Return the [x, y] coordinate for the center point of the cell that contains the specified text.  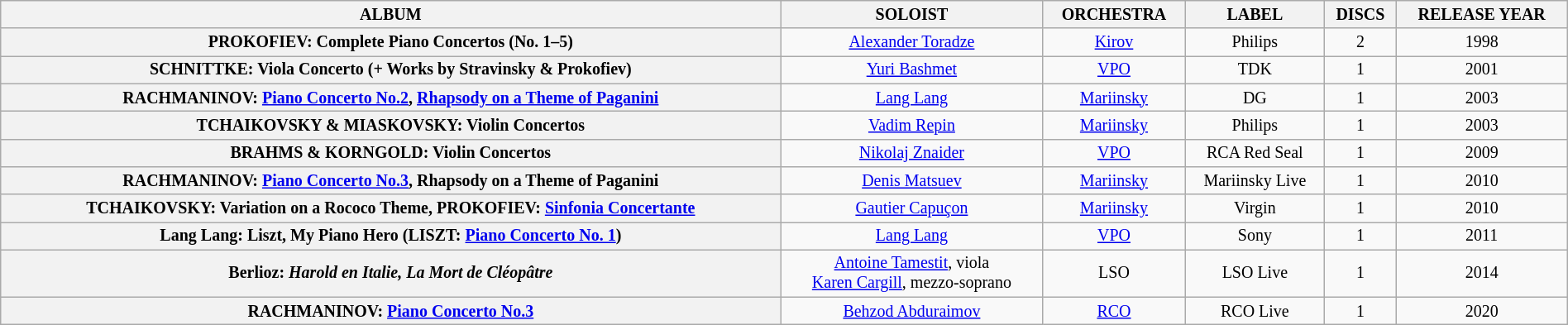
LABEL [1255, 15]
2020 [1482, 311]
Vadim Repin [911, 126]
RELEASE YEAR [1482, 15]
TCHAIKOVSKY: Variation on a Rococo Theme, PROKOFIEV: Sinfonia Concertante [390, 208]
ORCHESTRA [1114, 15]
Sony [1255, 237]
DISCS [1360, 15]
Mariinsky Live [1255, 180]
Nikolaj Znaider [911, 152]
Alexander Toradze [911, 43]
TCHAIKOVSKY & MIASKOVSKY: Violin Concertos [390, 126]
RCA Red Seal [1255, 152]
PROKOFIEV: Complete Piano Concertos (No. 1–5) [390, 43]
Yuri Bashmet [911, 69]
SOLOIST [911, 15]
Behzod Abduraimov [911, 311]
RACHMANINOV: Piano Concerto No.3 [390, 311]
RCO Live [1255, 311]
Gautier Capuçon [911, 208]
2 [1360, 43]
ALBUM [390, 15]
LSO Live [1255, 273]
Virgin [1255, 208]
TDK [1255, 69]
DG [1255, 98]
Denis Matsuev [911, 180]
Lang Lang: Liszt, My Piano Hero (LISZT: Piano Concerto No. 1) [390, 237]
RCO [1114, 311]
2009 [1482, 152]
2001 [1482, 69]
LSO [1114, 273]
Antoine Tamestit, violaKaren Cargill, mezzo-soprano [911, 273]
RACHMANINOV: Piano Concerto No.2, Rhapsody on a Theme of Paganini [390, 98]
SCHNITTKE: Viola Concerto (+ Works by Stravinsky & Prokofiev) [390, 69]
RACHMANINOV: Piano Concerto No.3, Rhapsody on a Theme of Paganini [390, 180]
Berlioz: Harold en Italie, La Mort de Cléopâtre [390, 273]
Kirov [1114, 43]
2014 [1482, 273]
1998 [1482, 43]
2011 [1482, 237]
BRAHMS & KORNGOLD: Violin Concertos [390, 152]
